Determine the [x, y] coordinate at the center of the cell enclosing the given text.  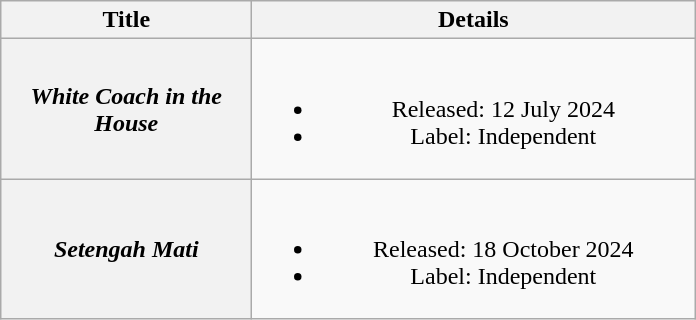
Released: 18 October 2024Label: Independent [474, 249]
Title [126, 20]
Details [474, 20]
Setengah Mati [126, 249]
Released: 12 July 2024Label: Independent [474, 109]
White Coach in the House [126, 109]
